Scan for the cell matching the given text and deliver its [X, Y] coordinate at center. 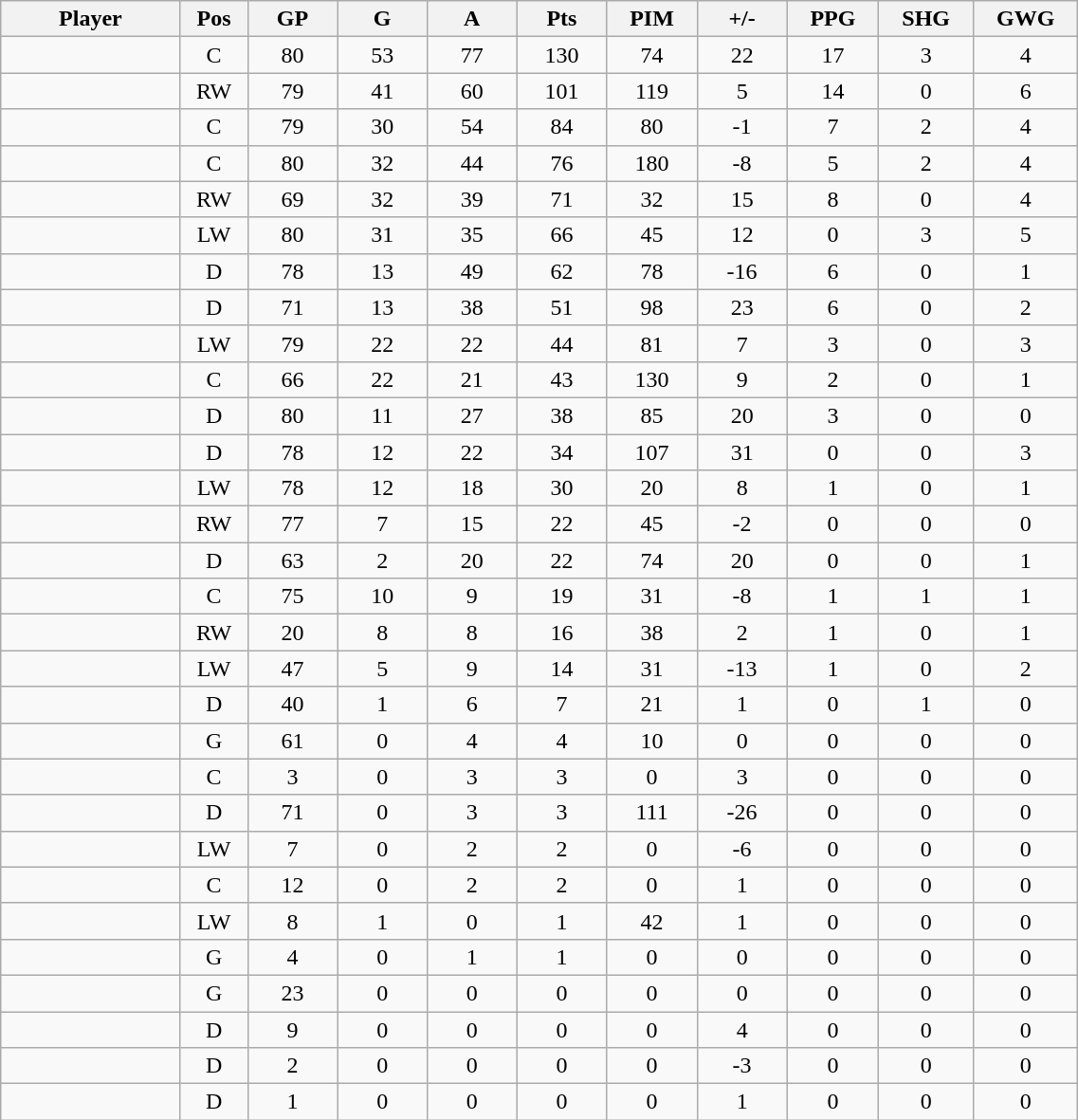
19 [561, 597]
42 [652, 921]
180 [652, 163]
75 [292, 597]
54 [472, 127]
63 [292, 560]
107 [652, 452]
GWG [1025, 19]
43 [561, 379]
41 [383, 91]
PPG [832, 19]
A [472, 19]
101 [561, 91]
62 [561, 271]
34 [561, 452]
111 [652, 813]
60 [472, 91]
11 [383, 415]
-13 [741, 669]
40 [292, 705]
85 [652, 415]
47 [292, 669]
81 [652, 343]
-1 [741, 127]
76 [561, 163]
-2 [741, 524]
53 [383, 55]
51 [561, 307]
SHG [926, 19]
GP [292, 19]
Player [91, 19]
49 [472, 271]
Pos [214, 19]
16 [561, 633]
35 [472, 235]
69 [292, 199]
-6 [741, 849]
61 [292, 741]
17 [832, 55]
+/- [741, 19]
39 [472, 199]
18 [472, 488]
27 [472, 415]
-16 [741, 271]
Pts [561, 19]
PIM [652, 19]
-26 [741, 813]
98 [652, 307]
84 [561, 127]
-3 [741, 1066]
119 [652, 91]
